Return [x, y] of the center of cell containing provided text 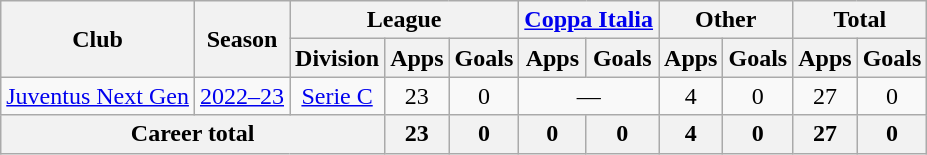
Other [726, 20]
Division [338, 58]
League [404, 20]
Juventus Next Gen [98, 96]
Total [860, 20]
Coppa Italia [589, 20]
Club [98, 39]
Serie C [338, 96]
Career total [193, 134]
2022–23 [242, 96]
Season [242, 39]
— [589, 96]
